For the text-containing cell, return its midpoint in (X, Y) coordinate format. 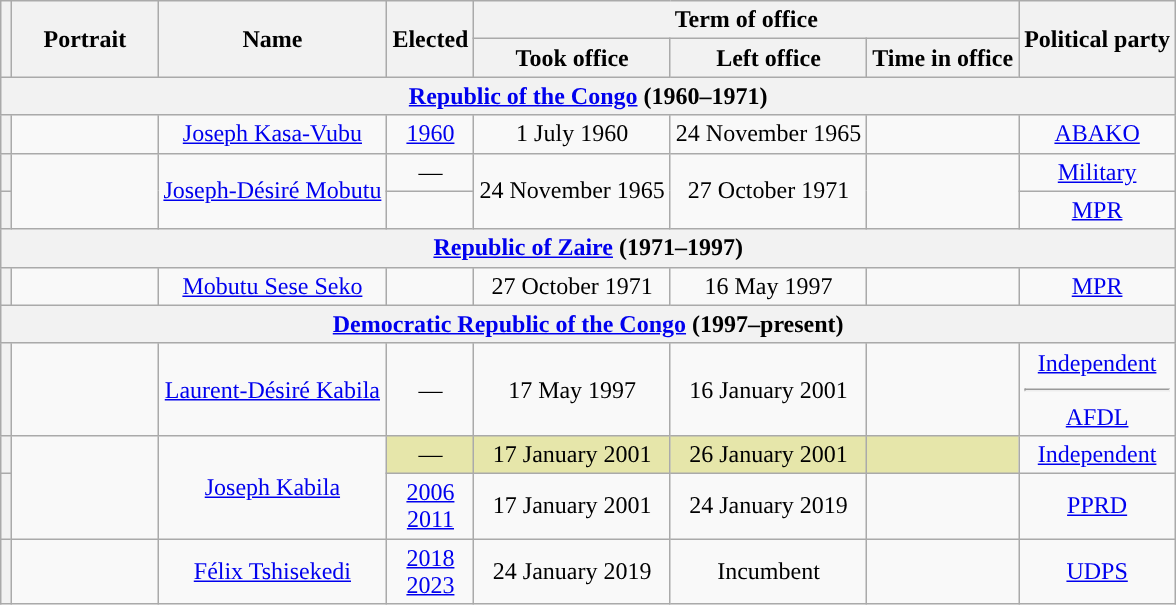
Laurent-Désiré Kabila (272, 389)
Name (272, 39)
Military (1098, 172)
Time in office (943, 58)
Left office (768, 58)
Incumbent (768, 570)
Joseph Kabila (272, 486)
Term of office (746, 20)
Democratic Republic of the Congo (1997–present) (588, 324)
16 January 2001 (768, 389)
Joseph-Désiré Mobutu (272, 191)
Joseph Kasa-Vubu (272, 134)
Republic of Zaire (1971–1997) (588, 248)
PPRD (1098, 506)
Political party (1098, 39)
Independent (1098, 454)
17 May 1997 (572, 389)
Mobutu Sese Seko (272, 286)
Portrait (85, 39)
20182023 (430, 570)
26 January 2001 (768, 454)
UDPS (1098, 570)
Félix Tshisekedi (272, 570)
ABAKO (1098, 134)
Took office (572, 58)
1960 (430, 134)
20062011 (430, 506)
Republic of the Congo (1960–1971) (588, 96)
16 May 1997 (768, 286)
1 July 1960 (572, 134)
Independent AFDL (1098, 389)
Elected (430, 39)
